Return the (X, Y) coordinate for the center point of the cell that contains the specified text.  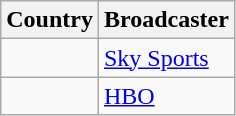
HBO (166, 96)
Sky Sports (166, 58)
Broadcaster (166, 20)
Country (50, 20)
